Pinpoint the cell where the given text exists, returning its (x, y) midpoint coordinate. 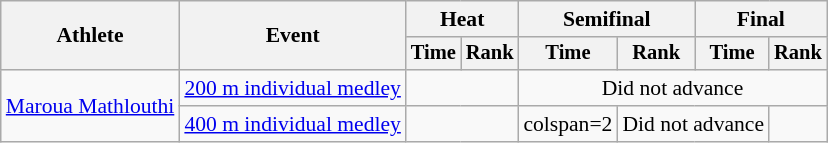
400 m individual medley (292, 124)
Final (761, 19)
Maroua Mathlouthi (90, 106)
colspan=2 (568, 124)
Heat (462, 19)
Semifinal (606, 19)
200 m individual medley (292, 88)
Athlete (90, 36)
Event (292, 36)
